Locate the cell with the specified text and output its [X, Y] center coordinate. 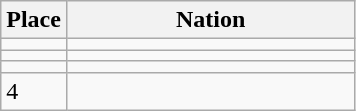
Nation [210, 20]
4 [34, 91]
Place [34, 20]
